Extract the [X, Y] coordinate from the center of the cell holding the provided text.  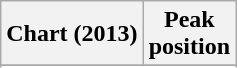
Peakposition [189, 34]
Chart (2013) [72, 34]
